Detect which cell encompasses the target text, then output its (X, Y) center coordinate. 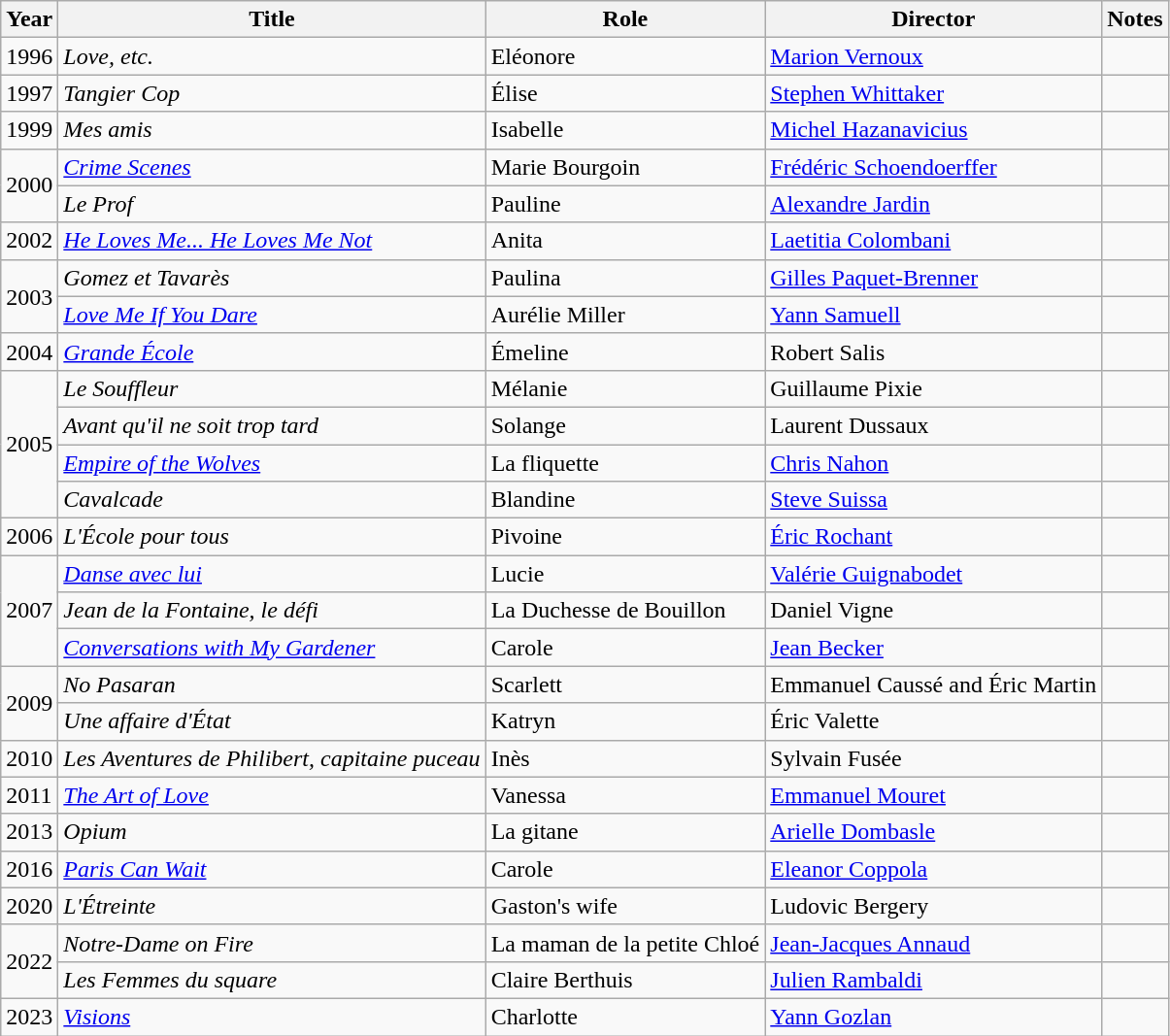
2000 (29, 185)
Le Souffleur (272, 388)
Inès (625, 758)
Marie Bourgoin (625, 167)
Frédéric Schoendoerffer (934, 167)
No Pasaran (272, 685)
Émeline (625, 351)
Katryn (625, 721)
Love, etc. (272, 56)
Opium (272, 832)
Crime Scenes (272, 167)
Jean de la Fontaine, le défi (272, 611)
La fliquette (625, 463)
Michel Hazanavicius (934, 130)
Conversations with My Gardener (272, 648)
2005 (29, 444)
Notre-Dame on Fire (272, 943)
Danse avec lui (272, 574)
Lucie (625, 574)
Scarlett (625, 685)
Avant qu'il ne soit trop tard (272, 425)
Chris Nahon (934, 463)
Role (625, 19)
Claire Berthuis (625, 980)
He Loves Me... He Loves Me Not (272, 241)
Paulina (625, 278)
Les Aventures de Philibert, capitaine puceau (272, 758)
Mélanie (625, 388)
Arielle Dombasle (934, 832)
Emmanuel Mouret (934, 795)
Gaston's wife (625, 906)
Daniel Vigne (934, 611)
Tangier Cop (272, 93)
Title (272, 19)
Laetitia Colombani (934, 241)
Alexandre Jardin (934, 204)
Valérie Guignabodet (934, 574)
Les Femmes du square (272, 980)
Stephen Whittaker (934, 93)
Empire of the Wolves (272, 463)
Laurent Dussaux (934, 425)
Marion Vernoux (934, 56)
Year (29, 19)
Sylvain Fusée (934, 758)
Ludovic Bergery (934, 906)
2004 (29, 351)
Anita (625, 241)
Mes amis (272, 130)
La Duchesse de Bouillon (625, 611)
2016 (29, 869)
Steve Suissa (934, 500)
La gitane (625, 832)
1999 (29, 130)
Élise (625, 93)
Julien Rambaldi (934, 980)
2020 (29, 906)
Yann Samuell (934, 315)
Aurélie Miller (625, 315)
2010 (29, 758)
Vanessa (625, 795)
L'Étreinte (272, 906)
Le Prof (272, 204)
Robert Salis (934, 351)
Gilles Paquet-Brenner (934, 278)
2003 (29, 296)
Grande École (272, 351)
Éric Valette (934, 721)
2007 (29, 611)
Eléonore (625, 56)
Guillaume Pixie (934, 388)
Visions (272, 1017)
The Art of Love (272, 795)
2022 (29, 961)
2011 (29, 795)
Director (934, 19)
L'École pour tous (272, 537)
La maman de la petite Chloé (625, 943)
Solange (625, 425)
Notes (1135, 19)
2006 (29, 537)
Yann Gozlan (934, 1017)
Love Me If You Dare (272, 315)
2009 (29, 703)
Pauline (625, 204)
2023 (29, 1017)
Une affaire d'État (272, 721)
Isabelle (625, 130)
Cavalcade (272, 500)
Jean Becker (934, 648)
Paris Can Wait (272, 869)
2013 (29, 832)
Gomez et Tavarès (272, 278)
Charlotte (625, 1017)
Emmanuel Caussé and Éric Martin (934, 685)
Jean-Jacques Annaud (934, 943)
2002 (29, 241)
Pivoine (625, 537)
Éric Rochant (934, 537)
1997 (29, 93)
Blandine (625, 500)
Eleanor Coppola (934, 869)
1996 (29, 56)
